Detect which cell encompasses the target text, then output its (x, y) center coordinate. 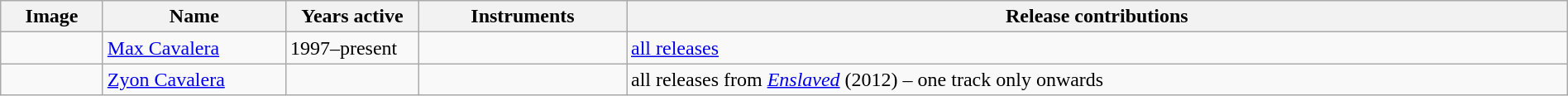
Release contributions (1097, 17)
Instruments (523, 17)
1997–present (352, 48)
Years active (352, 17)
all releases from Enslaved (2012) – one track only onwards (1097, 79)
Image (52, 17)
Name (194, 17)
all releases (1097, 48)
Zyon Cavalera (194, 79)
Max Cavalera (194, 48)
